For the text-containing cell, return its midpoint in [x, y] coordinate format. 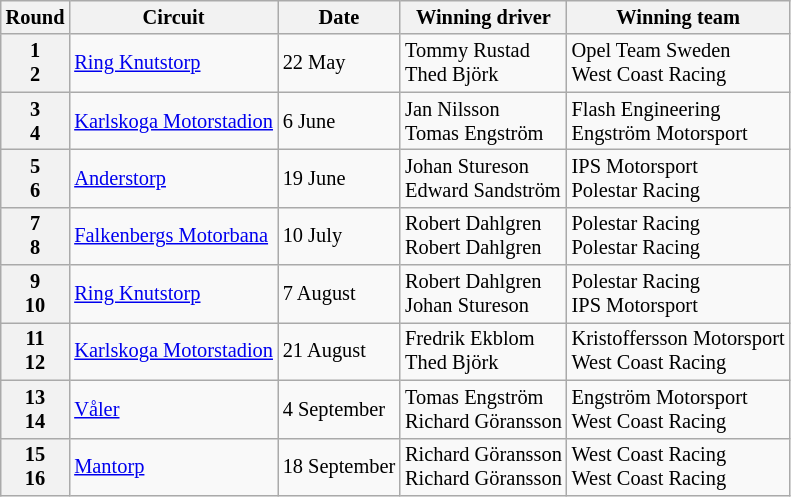
Fredrik EkblomThed Björk [484, 351]
Circuit [173, 17]
7 August [339, 294]
Polestar RacingIPS Motorsport [678, 294]
19 June [339, 178]
12 [36, 63]
10 July [339, 236]
Date [339, 17]
Falkenbergs Motorbana [173, 236]
1516 [36, 467]
Flash EngineeringEngström Motorsport [678, 121]
Jan NilssonTomas Engström [484, 121]
Polestar RacingPolestar Racing [678, 236]
34 [36, 121]
21 August [339, 351]
Kristoffersson MotorsportWest Coast Racing [678, 351]
Robert DahlgrenRobert Dahlgren [484, 236]
18 September [339, 467]
Våler [173, 409]
Winning driver [484, 17]
West Coast RacingWest Coast Racing [678, 467]
Tommy RustadThed Björk [484, 63]
Richard GöranssonRichard Göransson [484, 467]
1112 [36, 351]
Anderstorp [173, 178]
22 May [339, 63]
78 [36, 236]
1314 [36, 409]
Mantorp [173, 467]
Tomas EngströmRichard Göransson [484, 409]
910 [36, 294]
56 [36, 178]
4 September [339, 409]
Opel Team SwedenWest Coast Racing [678, 63]
Round [36, 17]
6 June [339, 121]
Johan SturesonEdward Sandström [484, 178]
IPS MotorsportPolestar Racing [678, 178]
Engström MotorsportWest Coast Racing [678, 409]
Robert DahlgrenJohan Stureson [484, 294]
Winning team [678, 17]
